Output the [X, Y] coordinate of the center of the cell containing the given text.  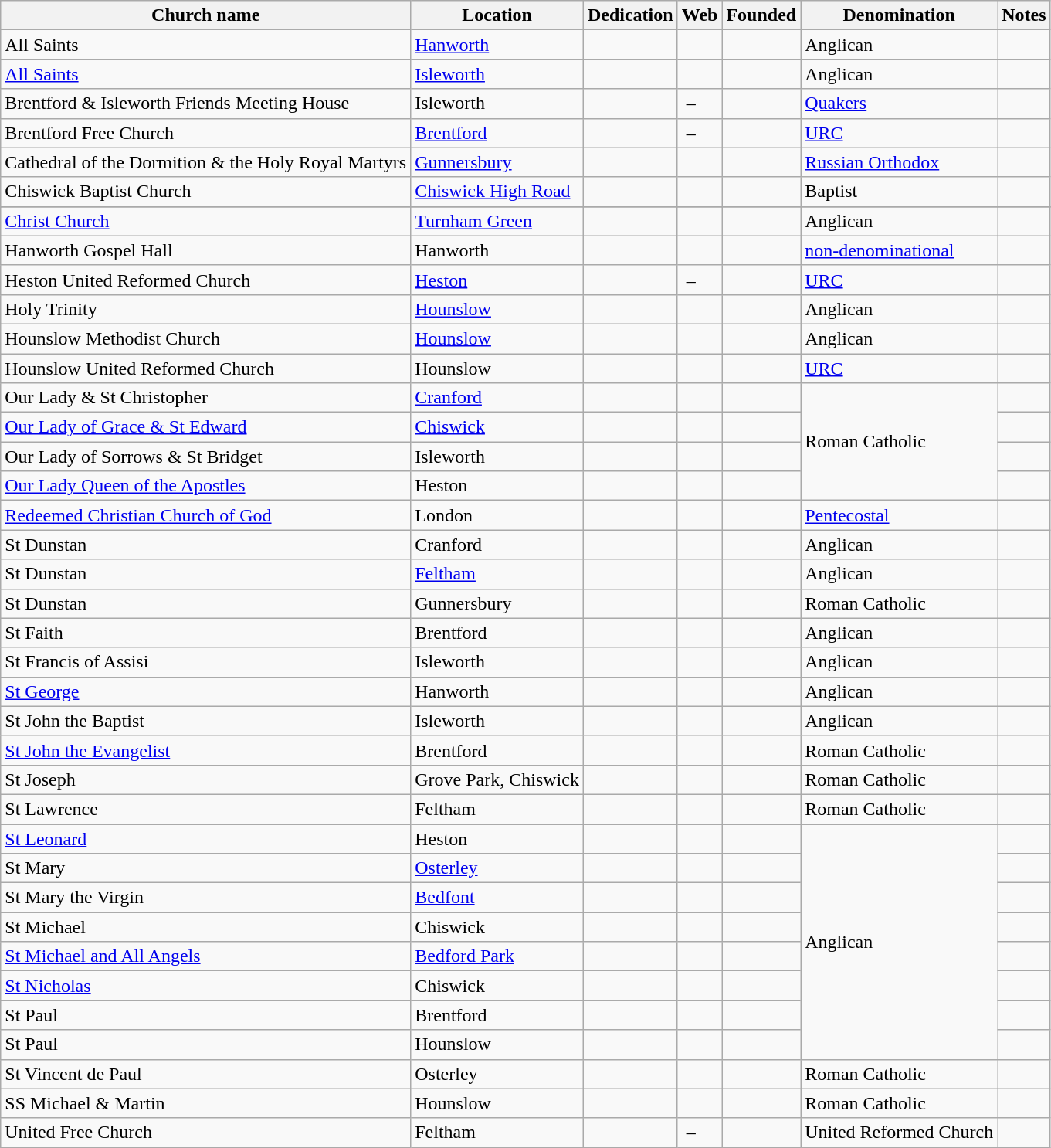
SS Michael & Martin [205, 1103]
Redeemed Christian Church of God [205, 515]
Notes [1024, 15]
Christ Church [205, 221]
Brentford & Isleworth Friends Meeting House [205, 104]
Our Lady of Sorrows & St Bridget [205, 457]
Turnham Green [497, 221]
Bedford Park [497, 956]
St Michael [205, 927]
Brentford Free Church [205, 133]
United Reformed Church [899, 1133]
Bedfont [497, 898]
St Nicholas [205, 986]
Hounslow United Reformed Church [205, 369]
St John the Evangelist [205, 750]
St George [205, 691]
St Mary [205, 868]
Our Lady & St Christopher [205, 398]
St Francis of Assisi [205, 662]
Denomination [899, 15]
Pentecostal [899, 515]
Russian Orthodox [899, 162]
Grove Park, Chiswick [497, 779]
St Michael and All Angels [205, 956]
non-denominational [899, 250]
Our Lady Queen of the Apostles [205, 486]
St Lawrence [205, 809]
Dedication [630, 15]
St Faith [205, 633]
St Leonard [205, 838]
Location [497, 15]
Baptist [899, 192]
St Vincent de Paul [205, 1074]
Holy Trinity [205, 309]
Church name [205, 15]
Hounslow Methodist Church [205, 338]
St Mary the Virgin [205, 898]
Web [700, 15]
Chiswick Baptist Church [205, 192]
Our Lady of Grace & St Edward [205, 427]
London [497, 515]
St Joseph [205, 779]
United Free Church [205, 1133]
Quakers [899, 104]
Cathedral of the Dormition & the Holy Royal Martyrs [205, 162]
Heston United Reformed Church [205, 280]
Chiswick High Road [497, 192]
St John the Baptist [205, 721]
Founded [761, 15]
Hanworth Gospel Hall [205, 250]
